Return [X, Y] of the center of cell containing provided text 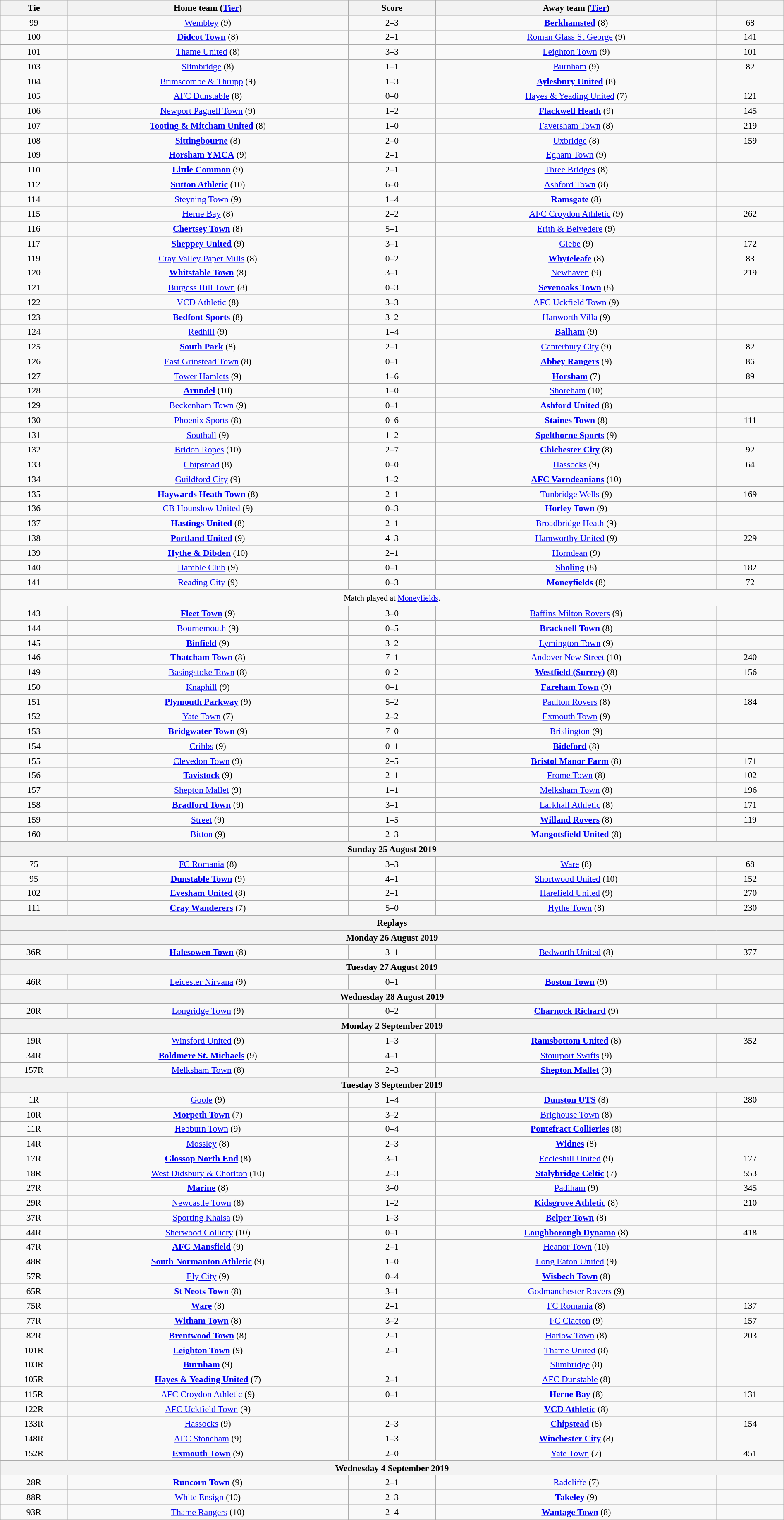
Cray Valley Paper Mills (8) [208, 259]
Tuesday 27 August 2019 [392, 967]
Balham (9) [576, 332]
Charnock Richard (9) [576, 1011]
Winchester City (8) [576, 1439]
157R [34, 1070]
Southall (9) [208, 435]
160 [34, 835]
Spelthorne Sports (9) [576, 435]
Broadbridge Heath (9) [576, 524]
553 [750, 1173]
Bideford (8) [576, 746]
122 [34, 303]
93R [34, 1512]
2–7 [392, 450]
184 [750, 702]
75R [34, 1306]
Faversham Town (8) [576, 126]
Newport Pagnell Town (9) [208, 111]
Ely City (9) [208, 1276]
130 [34, 421]
210 [750, 1203]
Larkhall Athletic (8) [576, 805]
117 [34, 244]
28R [34, 1483]
Portland United (9) [208, 539]
Tower Hamlets (9) [208, 376]
150 [34, 687]
65R [34, 1291]
262 [750, 214]
Andover New Street (10) [576, 658]
Tooting & Mitcham United (8) [208, 126]
196 [750, 790]
Tie [34, 8]
134 [34, 479]
Lymington Town (9) [576, 643]
Ramsgate (8) [576, 199]
Harlow Town (8) [576, 1336]
123 [34, 317]
AFC Mansfield (9) [208, 1247]
109 [34, 155]
Wednesday 28 August 2019 [392, 997]
Belper Town (8) [576, 1218]
Redhill (9) [208, 332]
132 [34, 450]
Three Bridges (8) [576, 170]
FC Clacton (9) [576, 1321]
18R [34, 1173]
46R [34, 982]
152R [34, 1453]
27R [34, 1188]
Hamworthy United (9) [576, 539]
Moneyfields (8) [576, 583]
129 [34, 406]
114 [34, 199]
Bridon Ropes (10) [208, 450]
Paulton Rovers (8) [576, 702]
Sevenoaks Town (8) [576, 288]
103R [34, 1365]
44R [34, 1233]
153 [34, 731]
Uxbridge (8) [576, 141]
South Park (8) [208, 347]
Match played at Moneyfields. [392, 598]
Beckenham Town (9) [208, 406]
Aylesbury United (8) [576, 81]
110 [34, 170]
143 [34, 613]
203 [750, 1336]
115 [34, 214]
Brimscombe & Thrupp (9) [208, 81]
Ramsbottom United (8) [576, 1041]
Bracknell Town (8) [576, 628]
Steyning Town (9) [208, 199]
128 [34, 391]
140 [34, 568]
Canterbury City (9) [576, 347]
Wantage Town (8) [576, 1512]
4–3 [392, 539]
86 [750, 361]
99 [34, 23]
Tuesday 3 September 2019 [392, 1085]
Tavistock (9) [208, 776]
Reading City (9) [208, 583]
418 [750, 1233]
Longridge Town (9) [208, 1011]
352 [750, 1041]
Ashford Town (8) [576, 185]
Flackwell Heath (9) [576, 111]
1R [34, 1100]
Bedfont Sports (8) [208, 317]
Padiham (9) [576, 1188]
29R [34, 1203]
Frome Town (8) [576, 776]
CB Hounslow United (9) [208, 509]
Newcastle Town (8) [208, 1203]
Arundel (10) [208, 391]
Pontefract Collieries (8) [576, 1129]
AFC Varndeanians (10) [576, 479]
Whyteleafe (8) [576, 259]
172 [750, 244]
Monday 26 August 2019 [392, 938]
10R [34, 1115]
South Normanton Athletic (9) [208, 1262]
158 [34, 805]
34R [34, 1056]
Glebe (9) [576, 244]
7–1 [392, 658]
104 [34, 81]
Morpeth Town (7) [208, 1115]
Evesham United (8) [208, 893]
Baffins Milton Rovers (9) [576, 613]
135 [34, 494]
Stalybridge Celtic (7) [576, 1173]
AFC Stoneham (9) [208, 1439]
Whitstable Town (8) [208, 273]
Dunston UTS (8) [576, 1100]
Home team (Tier) [208, 8]
Thame Rangers (10) [208, 1512]
Winsford United (9) [208, 1041]
Didcot Town (8) [208, 37]
133R [34, 1424]
Boston Town (9) [576, 982]
Sheppey United (9) [208, 244]
Cray Wanderers (7) [208, 908]
83 [750, 259]
Long Eaton United (9) [576, 1262]
77R [34, 1321]
105R [34, 1380]
Sunday 25 August 2019 [392, 849]
Shortwood United (10) [576, 879]
Kidsgrove Athletic (8) [576, 1203]
108 [34, 141]
Haywards Heath Town (8) [208, 494]
377 [750, 953]
100 [34, 37]
345 [750, 1188]
88R [34, 1498]
Bristol Manor Farm (8) [576, 761]
92 [750, 450]
Street (9) [208, 820]
Wembley (9) [208, 23]
17R [34, 1159]
Bournemouth (9) [208, 628]
Egham Town (9) [576, 155]
124 [34, 332]
Hanworth Villa (9) [576, 317]
Goole (9) [208, 1100]
East Grinstead Town (8) [208, 361]
Marine (8) [208, 1188]
125 [34, 347]
89 [750, 376]
139 [34, 553]
Mangotsfield United (8) [576, 835]
82R [34, 1336]
Burgess Hill Town (8) [208, 288]
122R [34, 1409]
Glossop North End (8) [208, 1159]
Basingstoke Town (8) [208, 673]
Cribbs (9) [208, 746]
Berkhamsted (8) [576, 23]
Bitton (9) [208, 835]
Roman Glass St George (9) [576, 37]
177 [750, 1159]
Sherwood Colliery (10) [208, 1233]
11R [34, 1129]
Erith & Belvedere (9) [576, 229]
116 [34, 229]
Heanor Town (10) [576, 1247]
229 [750, 539]
106 [34, 111]
Clevedon Town (9) [208, 761]
Eccleshill United (9) [576, 1159]
Little Common (9) [208, 170]
Dunstable Town (9) [208, 879]
230 [750, 908]
148R [34, 1439]
5–2 [392, 702]
Sholing (8) [576, 568]
115R [34, 1395]
Fareham Town (9) [576, 687]
Wisbech Town (8) [576, 1276]
19R [34, 1041]
138 [34, 539]
146 [34, 658]
Bridgwater Town (9) [208, 731]
Score [392, 8]
Sittingbourne (8) [208, 141]
Horley Town (9) [576, 509]
Hythe & Dibden (10) [208, 553]
151 [34, 702]
Thatcham Town (8) [208, 658]
Bradford Town (9) [208, 805]
2–5 [392, 761]
Hebburn Town (9) [208, 1129]
Widnes (8) [576, 1144]
Fleet Town (9) [208, 613]
72 [750, 583]
36R [34, 953]
47R [34, 1247]
149 [34, 673]
240 [750, 658]
Horsham YMCA (9) [208, 155]
Sutton Athletic (10) [208, 185]
133 [34, 465]
1–6 [392, 376]
Wednesday 4 September 2019 [392, 1468]
14R [34, 1144]
Brentwood Town (8) [208, 1336]
Godmanchester Rovers (9) [576, 1291]
Halesowen Town (8) [208, 953]
Monday 2 September 2019 [392, 1026]
Boldmere St. Michaels (9) [208, 1056]
Leicester Nirvana (9) [208, 982]
75 [34, 864]
6–0 [392, 185]
St Neots Town (8) [208, 1291]
144 [34, 628]
Guildford City (9) [208, 479]
Runcorn Town (9) [208, 1483]
5–0 [392, 908]
112 [34, 185]
Stourport Swifts (9) [576, 1056]
155 [34, 761]
Brislington (9) [576, 731]
1–5 [392, 820]
280 [750, 1100]
Takeley (9) [576, 1498]
Westfield (Surrey) (8) [576, 673]
Willand Rovers (8) [576, 820]
95 [34, 879]
105 [34, 96]
Radcliffe (7) [576, 1483]
Chichester City (8) [576, 450]
Newhaven (9) [576, 273]
Plymouth Parkway (9) [208, 702]
Tunbridge Wells (9) [576, 494]
0–5 [392, 628]
Hastings United (8) [208, 524]
169 [750, 494]
Hythe Town (8) [576, 908]
64 [750, 465]
White Ensign (10) [208, 1498]
Witham Town (8) [208, 1321]
136 [34, 509]
Harefield United (9) [576, 893]
Phoenix Sports (8) [208, 421]
Mossley (8) [208, 1144]
270 [750, 893]
0–6 [392, 421]
Bedworth United (8) [576, 953]
127 [34, 376]
Hamble Club (9) [208, 568]
Shoreham (10) [576, 391]
182 [750, 568]
48R [34, 1262]
Knaphill (9) [208, 687]
37R [34, 1218]
Abbey Rangers (9) [576, 361]
103 [34, 67]
126 [34, 361]
5–1 [392, 229]
Brighouse Town (8) [576, 1115]
20R [34, 1011]
Replays [392, 923]
Staines Town (8) [576, 421]
2–4 [392, 1512]
Loughborough Dynamo (8) [576, 1233]
West Didsbury & Chorlton (10) [208, 1173]
Horndean (9) [576, 553]
Away team (Tier) [576, 8]
Horsham (7) [576, 376]
451 [750, 1453]
120 [34, 273]
Ashford United (8) [576, 406]
107 [34, 126]
7–0 [392, 731]
Chertsey Town (8) [208, 229]
101R [34, 1350]
Sporting Khalsa (9) [208, 1218]
Binfield (9) [208, 643]
57R [34, 1276]
